Capture the cell that displays the provided text and extract its [X, Y] central coordinate. 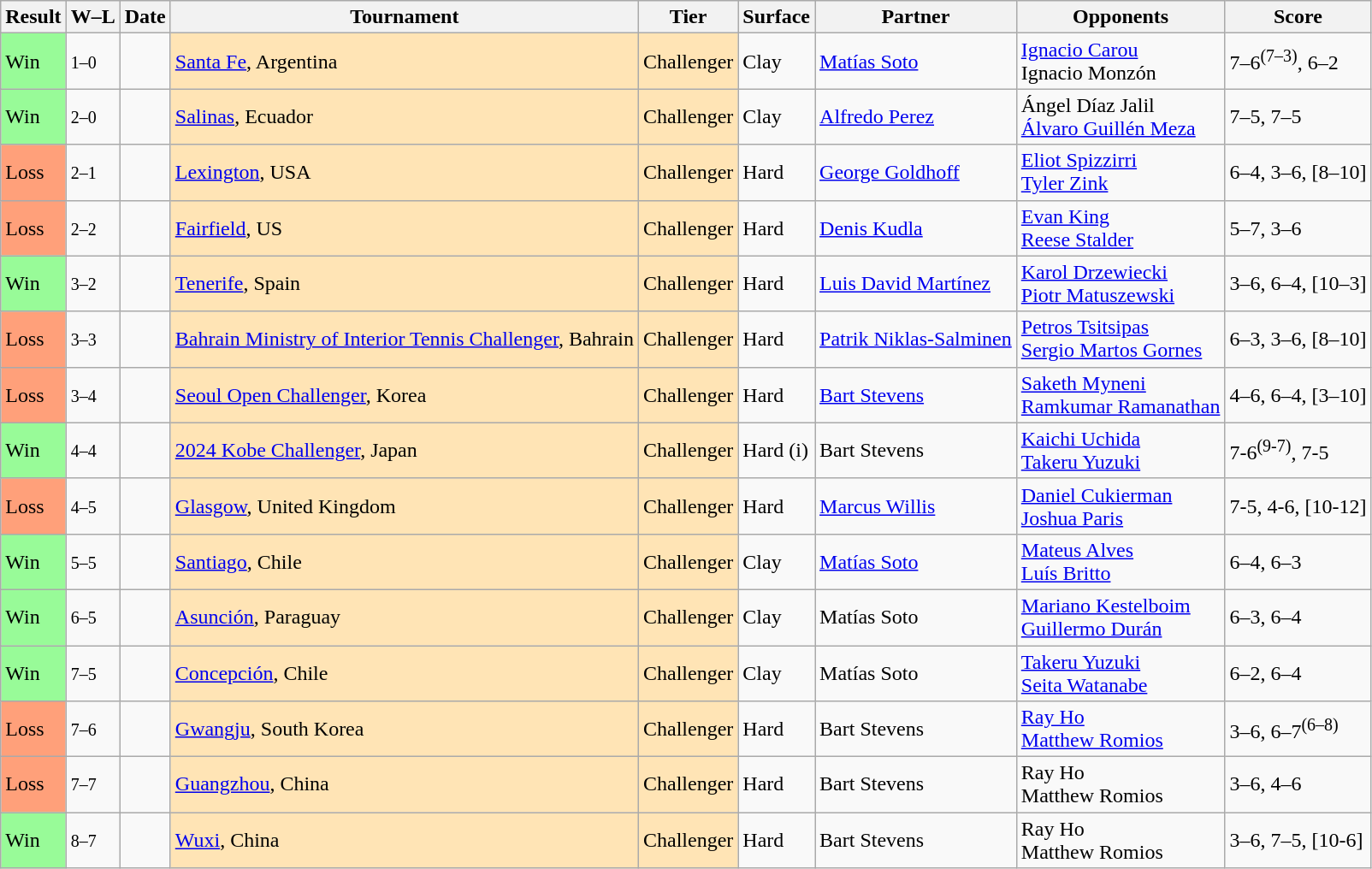
Patrik Niklas-Salminen [916, 339]
Mateus Alves Luís Britto [1121, 561]
3–6, 7–5, [10-6] [1298, 840]
Santiago, Chile [404, 561]
Opponents [1121, 17]
Denis Kudla [916, 228]
George Goldhoff [916, 173]
6–2, 6–4 [1298, 672]
Surface [777, 17]
3–2 [92, 284]
Ángel Díaz Jalil Álvaro Guillén Meza [1121, 116]
6–4, 3–6, [8–10] [1298, 173]
1–0 [92, 62]
W–L [92, 17]
2024 Kobe Challenger, Japan [404, 450]
6–4, 6–3 [1298, 561]
Concepción, Chile [404, 672]
Karol Drzewiecki Piotr Matuszewski [1121, 284]
Wuxi, China [404, 840]
Luis David Martínez [916, 284]
Eliot Spizzirri Tyler Zink [1121, 173]
2–1 [92, 173]
Petros Tsitsipas Sergio Martos Gornes [1121, 339]
7–7 [92, 785]
2–0 [92, 116]
Ignacio Carou Ignacio Monzón [1121, 62]
7–6(7–3), 6–2 [1298, 62]
Date [145, 17]
4–5 [92, 506]
6–5 [92, 618]
Santa Fe, Argentina [404, 62]
Saketh Myneni Ramkumar Ramanathan [1121, 395]
Bahrain Ministry of Interior Tennis Challenger, Bahrain [404, 339]
Marcus Willis [916, 506]
3–6, 6–7(6–8) [1298, 729]
Salinas, Ecuador [404, 116]
7–6 [92, 729]
7-5, 4-6, [10-12] [1298, 506]
3–6, 6–4, [10–3] [1298, 284]
4–4 [92, 450]
Asunción, Paraguay [404, 618]
Seoul Open Challenger, Korea [404, 395]
7-6(9-7), 7-5 [1298, 450]
Alfredo Perez [916, 116]
8–7 [92, 840]
5–5 [92, 561]
Partner [916, 17]
Evan King Reese Stalder [1121, 228]
Score [1298, 17]
2–2 [92, 228]
Daniel Cukierman Joshua Paris [1121, 506]
Hard (i) [777, 450]
3–6, 4–6 [1298, 785]
3–4 [92, 395]
Tournament [404, 17]
6–3, 6–4 [1298, 618]
Mariano Kestelboim Guillermo Durán [1121, 618]
4–6, 6–4, [3–10] [1298, 395]
Result [33, 17]
5–7, 3–6 [1298, 228]
Guangzhou, China [404, 785]
Tenerife, Spain [404, 284]
Gwangju, South Korea [404, 729]
Takeru Yuzuki Seita Watanabe [1121, 672]
Tier [688, 17]
Kaichi Uchida Takeru Yuzuki [1121, 450]
3–3 [92, 339]
Glasgow, United Kingdom [404, 506]
7–5 [92, 672]
Fairfield, US [404, 228]
Lexington, USA [404, 173]
6–3, 3–6, [8–10] [1298, 339]
7–5, 7–5 [1298, 116]
